Pinpoint the cell where the given text exists, returning its (X, Y) midpoint coordinate. 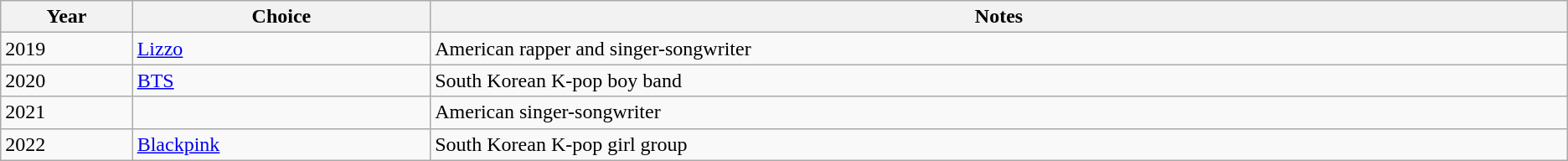
Year (67, 17)
Lizzo (281, 49)
Choice (281, 17)
2021 (67, 112)
BTS (281, 80)
2022 (67, 144)
American singer-songwriter (999, 112)
Notes (999, 17)
South Korean K-pop girl group (999, 144)
Blackpink (281, 144)
2020 (67, 80)
South Korean K-pop boy band (999, 80)
American rapper and singer-songwriter (999, 49)
2019 (67, 49)
